Find where the given text appears and provide that cell's center as (X, Y) coordinate. 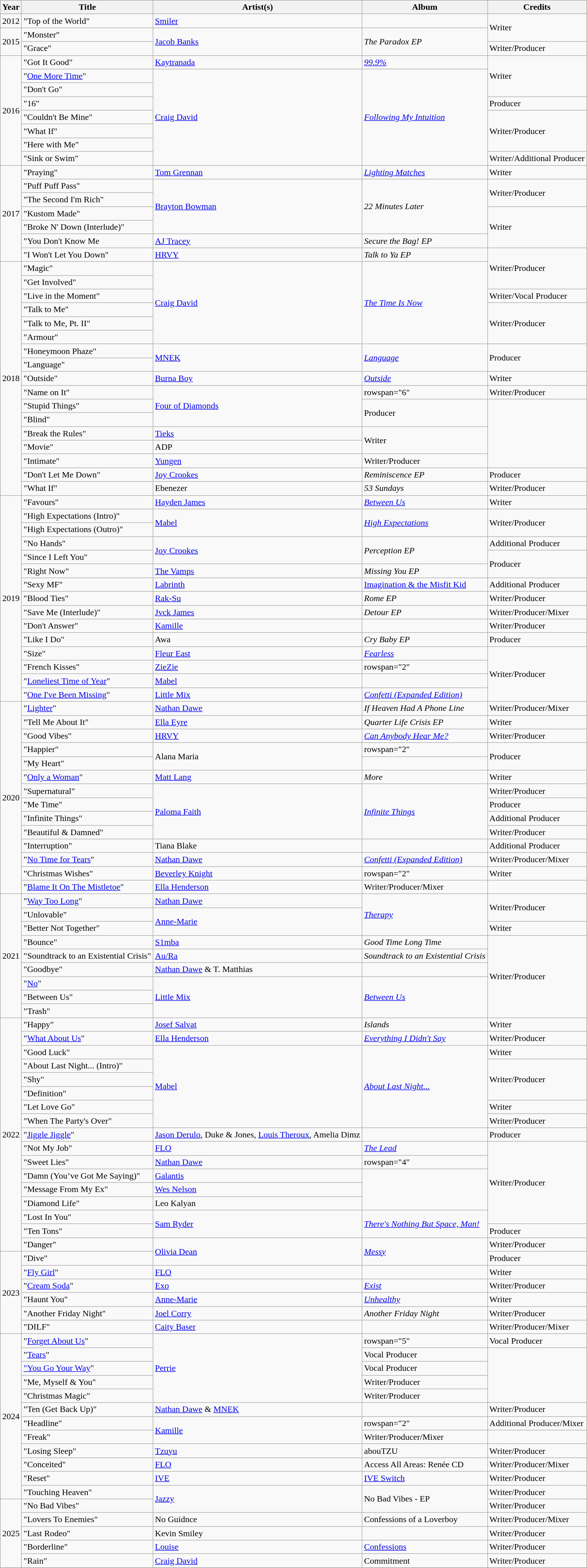
Labrinth (258, 584)
"Talk to Me" (87, 310)
"Monster" (87, 35)
"Soundtrack to an Existential Crisis" (87, 956)
Fearless (425, 653)
ADP (258, 447)
"Puff Puff Pass" (87, 186)
"Good Vibes" (87, 736)
Writer/Additional Producer (537, 158)
"Another Friday Night" (87, 1313)
Louise (258, 1547)
"Message From My Ex" (87, 1189)
The Vamps (258, 571)
Therapy (425, 915)
Commitment (425, 1561)
"Couldn't Be Mine" (87, 117)
Tiana Blake (258, 846)
IVE Switch (425, 1478)
rowspan="6" (425, 392)
Cry Baby EP (425, 640)
"Headline" (87, 1423)
Missing You EP (425, 571)
"Forget About Us" (87, 1341)
"Magic" (87, 268)
"Happy" (87, 1024)
"About Last Night... (Intro)" (87, 1066)
2012 (11, 21)
2016 (11, 110)
The Paradox EP (425, 42)
Perception EP (425, 550)
rowspan="5" (425, 1341)
"Save Me (Interlude)" (87, 612)
"Bounce" (87, 942)
Unhealthy (425, 1300)
Rome EP (425, 598)
"Blood Ties" (87, 598)
"Don't Let Me Down" (87, 475)
Awa (258, 640)
Album (425, 7)
"French Kisses" (87, 667)
"Favours" (87, 502)
"Ten Tons" (87, 1231)
2017 (11, 213)
Jazzy (258, 1499)
Quarter Life Crisis EP (425, 722)
Additional Producer/Mixer (537, 1423)
"Jiggle Jiggle" (87, 1135)
"When The Party's Over" (87, 1121)
"Supernatural" (87, 791)
53 Sundays (425, 488)
Tzuyu (258, 1451)
"Not My Job" (87, 1148)
Fleur East (258, 653)
"Language" (87, 364)
"Tears" (87, 1355)
"Last Rodeo" (87, 1533)
No Bad Vibes - EP (425, 1499)
"No Time for Tears" (87, 860)
Kaytranada (258, 62)
2020 (11, 798)
99.9% (425, 62)
"Blind" (87, 420)
"Happier" (87, 750)
"Dive" (87, 1258)
2022 (11, 1134)
Everything I Didn't Say (425, 1038)
Infinite Things (425, 811)
"Break the Rules" (87, 433)
Title (87, 7)
Artist(s) (258, 7)
"Movie" (87, 447)
Wes Nelson (258, 1189)
Language (425, 358)
"My Heart" (87, 763)
"Reset" (87, 1478)
"Trash" (87, 1011)
"Beautiful & Damned" (87, 832)
Following My Intuition (425, 117)
"Borderline" (87, 1547)
Rak-Su (258, 598)
S1mba (258, 942)
"Sweet Lies" (87, 1162)
"One I've Been Missing" (87, 695)
"Blame It On The Mistletoe" (87, 887)
"Sexy MF" (87, 584)
"Stupid Things" (87, 406)
Talk to Ya EP (425, 255)
Messy (425, 1251)
"Don't Answer" (87, 626)
"Losing Sleep" (87, 1451)
Olivia Dean (258, 1251)
"Here with Me" (87, 144)
Paloma Faith (258, 811)
"No Hands" (87, 543)
"Conceited" (87, 1464)
"No" (87, 983)
Kevin Smiley (258, 1533)
"What About Us" (87, 1038)
Tom Grennan (258, 172)
Reminiscence EP (425, 475)
Soundtrack to an Existential Crisis (425, 956)
"Praying" (87, 172)
"Unlovable" (87, 915)
"Better Not Together" (87, 928)
Credits (537, 7)
Beverley Knight (258, 873)
2018 (11, 379)
Sam Ryder (258, 1224)
"High Expectations (Outro)" (87, 530)
"Fly Girl" (87, 1272)
Jason Derulo, Duke & Jones, Louis Theroux, Amelia Dimz (258, 1135)
"Goodbye" (87, 969)
2021 (11, 956)
Joel Corry (258, 1313)
"Me Time" (87, 804)
"Haunt You" (87, 1300)
"Me, Myself & You" (87, 1382)
"You Go Your Way" (87, 1368)
"Size" (87, 653)
If Heaven Had A Phone Line (425, 708)
Confessions of a Loverboy (425, 1520)
"Live in the Moment" (87, 296)
Burna Boy (258, 378)
Leo Kalyan (258, 1203)
MNEK (258, 358)
Islands (425, 1024)
2019 (11, 598)
AJ Tracey (258, 241)
Perrie (258, 1368)
Smiler (258, 21)
Lighting Matches (425, 172)
"Got It Good" (87, 62)
Exo (258, 1286)
"Diamond Life" (87, 1203)
There's Nothing But Space, Man! (425, 1224)
"Armour" (87, 337)
Yungen (258, 461)
"Definition" (87, 1093)
"16" (87, 103)
22 Minutes Later (425, 207)
Ella Eyre (258, 722)
"Freak" (87, 1437)
"Christmas Wishes" (87, 873)
"Lovers To Enemies" (87, 1520)
Good Time Long Time (425, 942)
"Between Us" (87, 997)
Josef Salvat (258, 1024)
Tieks (258, 433)
About Last Night... (425, 1087)
"Loneliest Time of Year" (87, 681)
Year (11, 7)
Writer/Vocal Producer (537, 296)
Hayden James (258, 502)
Secure the Bag! EP (425, 241)
"Good Luck" (87, 1052)
Jvck James (258, 612)
"Intimate" (87, 461)
"Christmas Magic" (87, 1396)
Caity Baser (258, 1327)
"Don't Go" (87, 90)
No Guidnce (258, 1520)
"Interruption" (87, 846)
Au/Ra (258, 956)
"Name on It" (87, 392)
abouTZU (425, 1451)
Imagination & the Misfit Kid (425, 584)
Access All Areas: Renée CD (425, 1464)
"Honeymoon Phaze" (87, 351)
Outside (425, 378)
Nathan Dawe & T. Matthias (258, 969)
More (425, 777)
"Kustom Made" (87, 213)
Ebenezer (258, 488)
"Top of the World" (87, 21)
IVE (258, 1478)
Can Anybody Hear Me? (425, 736)
"Only a Woman" (87, 777)
"Shy" (87, 1080)
Four of Diamonds (258, 406)
"Grace" (87, 48)
High Expectations (425, 523)
"Let Love Go" (87, 1107)
"One More Time" (87, 76)
"Ten (Get Back Up)" (87, 1409)
"No Bad Vibes" (87, 1506)
"The Second I'm Rich" (87, 200)
Another Friday Night (425, 1313)
"Touching Heaven" (87, 1492)
"You Don't Know Me (87, 241)
"Danger" (87, 1244)
Brayton Bowman (258, 207)
"Since I Left You" (87, 557)
"Way Too Long" (87, 901)
2025 (11, 1533)
"Sink or Swim" (87, 158)
Alana Maria (258, 756)
ZieZie (258, 667)
Galantis (258, 1176)
"Talk to Me, Pt. II" (87, 323)
"High Expectations (Intro)" (87, 516)
Exist (425, 1286)
"Infinite Things" (87, 818)
rowspan="4" (425, 1162)
2023 (11, 1292)
Detour EP (425, 612)
"Like I Do" (87, 640)
"Rain" (87, 1561)
Confessions (425, 1547)
"I Won't Let You Down" (87, 255)
The Lead (425, 1148)
Nathan Dawe & MNEK (258, 1409)
"DILF" (87, 1327)
2015 (11, 42)
Matt Lang (258, 777)
The Time Is Now (425, 303)
"Lost In You" (87, 1217)
"Damn (You’ve Got Me Saying)" (87, 1176)
2024 (11, 1417)
"Right Now" (87, 571)
"Cream Soda" (87, 1286)
"Tell Me About It" (87, 722)
"Lighter" (87, 708)
"Broke N' Down (Interlude)" (87, 227)
"Get Involved" (87, 282)
Jacob Banks (258, 42)
"Outside" (87, 378)
